Find where the given text appears and provide that cell's center as (X, Y) coordinate. 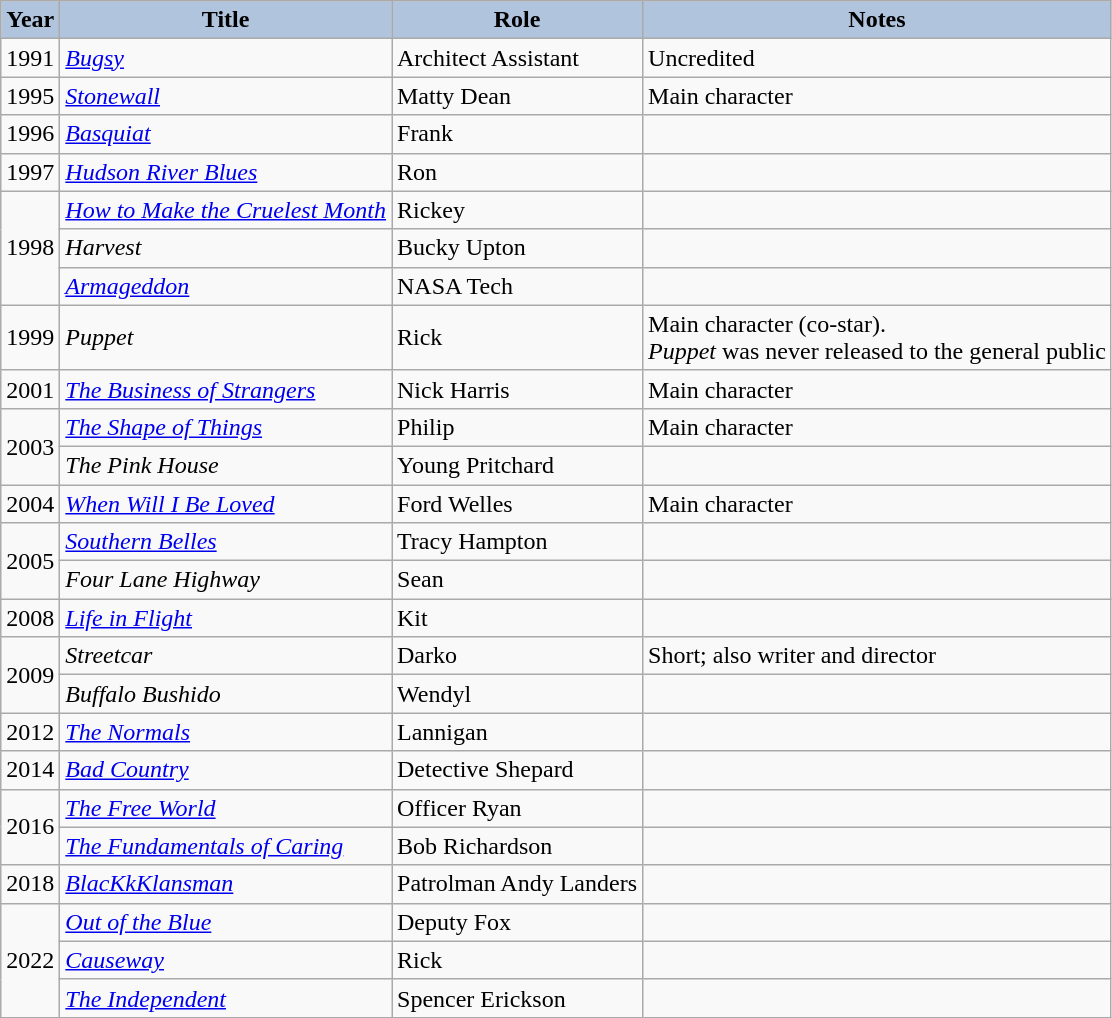
Tracy Hampton (518, 542)
Patrolman Andy Landers (518, 884)
Ron (518, 172)
Bugsy (226, 58)
Spencer Erickson (518, 998)
The Free World (226, 808)
The Independent (226, 998)
1996 (30, 134)
Matty Dean (518, 96)
2016 (30, 827)
Title (226, 20)
Sean (518, 580)
Darko (518, 656)
Out of the Blue (226, 922)
The Shape of Things (226, 427)
Causeway (226, 960)
Harvest (226, 248)
Life in Flight (226, 618)
The Pink House (226, 465)
Deputy Fox (518, 922)
2018 (30, 884)
Short; also writer and director (878, 656)
Armageddon (226, 286)
Buffalo Bushido (226, 694)
Puppet (226, 338)
The Fundamentals of Caring (226, 846)
Southern Belles (226, 542)
2014 (30, 770)
1995 (30, 96)
2012 (30, 732)
Four Lane Highway (226, 580)
Stonewall (226, 96)
Architect Assistant (518, 58)
Lannigan (518, 732)
1997 (30, 172)
2003 (30, 446)
2008 (30, 618)
Bad Country (226, 770)
Wendyl (518, 694)
Bucky Upton (518, 248)
1999 (30, 338)
NASA Tech (518, 286)
2022 (30, 960)
Detective Shepard (518, 770)
Young Pritchard (518, 465)
2009 (30, 675)
2004 (30, 503)
Philip (518, 427)
Rickey (518, 210)
Basquiat (226, 134)
Frank (518, 134)
BlacKkKlansman (226, 884)
Kit (518, 618)
2001 (30, 389)
1991 (30, 58)
When Will I Be Loved (226, 503)
Streetcar (226, 656)
1998 (30, 248)
Officer Ryan (518, 808)
Nick Harris (518, 389)
Role (518, 20)
Bob Richardson (518, 846)
Year (30, 20)
2005 (30, 561)
Hudson River Blues (226, 172)
Uncredited (878, 58)
The Business of Strangers (226, 389)
Notes (878, 20)
The Normals (226, 732)
How to Make the Cruelest Month (226, 210)
Main character (co-star). Puppet was never released to the general public (878, 338)
Ford Welles (518, 503)
